Find where the given text appears and provide that cell's center as [X, Y] coordinate. 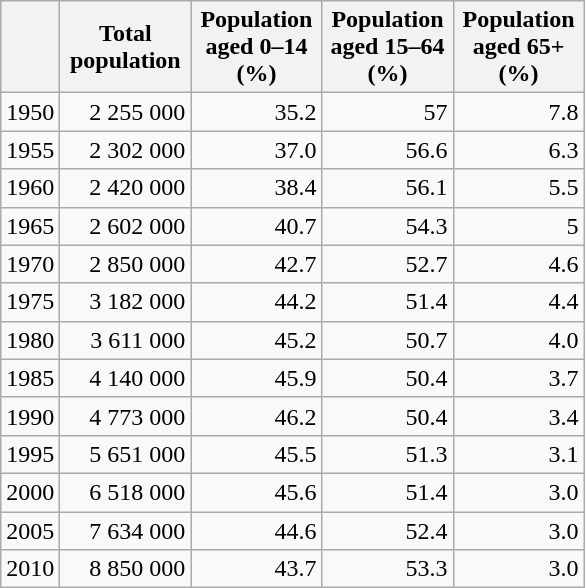
45.9 [256, 378]
1960 [30, 188]
2 302 000 [126, 150]
4.4 [518, 302]
1950 [30, 112]
2010 [30, 569]
3.1 [518, 454]
5 651 000 [126, 454]
1990 [30, 416]
54.3 [388, 226]
2005 [30, 531]
3 611 000 [126, 340]
Population aged 65+ (%) [518, 47]
50.7 [388, 340]
7 634 000 [126, 531]
1970 [30, 264]
46.2 [256, 416]
42.7 [256, 264]
8 850 000 [126, 569]
52.7 [388, 264]
Total population [126, 47]
3.7 [518, 378]
56.1 [388, 188]
40.7 [256, 226]
4 140 000 [126, 378]
1975 [30, 302]
44.6 [256, 531]
4.0 [518, 340]
38.4 [256, 188]
1965 [30, 226]
44.2 [256, 302]
45.2 [256, 340]
2 255 000 [126, 112]
57 [388, 112]
35.2 [256, 112]
53.3 [388, 569]
2 420 000 [126, 188]
56.6 [388, 150]
1995 [30, 454]
5.5 [518, 188]
3.4 [518, 416]
52.4 [388, 531]
1955 [30, 150]
2 850 000 [126, 264]
2 602 000 [126, 226]
51.3 [388, 454]
1980 [30, 340]
37.0 [256, 150]
7.8 [518, 112]
Population aged 0–14 (%) [256, 47]
6.3 [518, 150]
1985 [30, 378]
6 518 000 [126, 492]
2000 [30, 492]
4.6 [518, 264]
45.5 [256, 454]
5 [518, 226]
45.6 [256, 492]
43.7 [256, 569]
3 182 000 [126, 302]
4 773 000 [126, 416]
Population aged 15–64 (%) [388, 47]
